Provide the [x, y] coordinate of the cell's center where the given text is located.  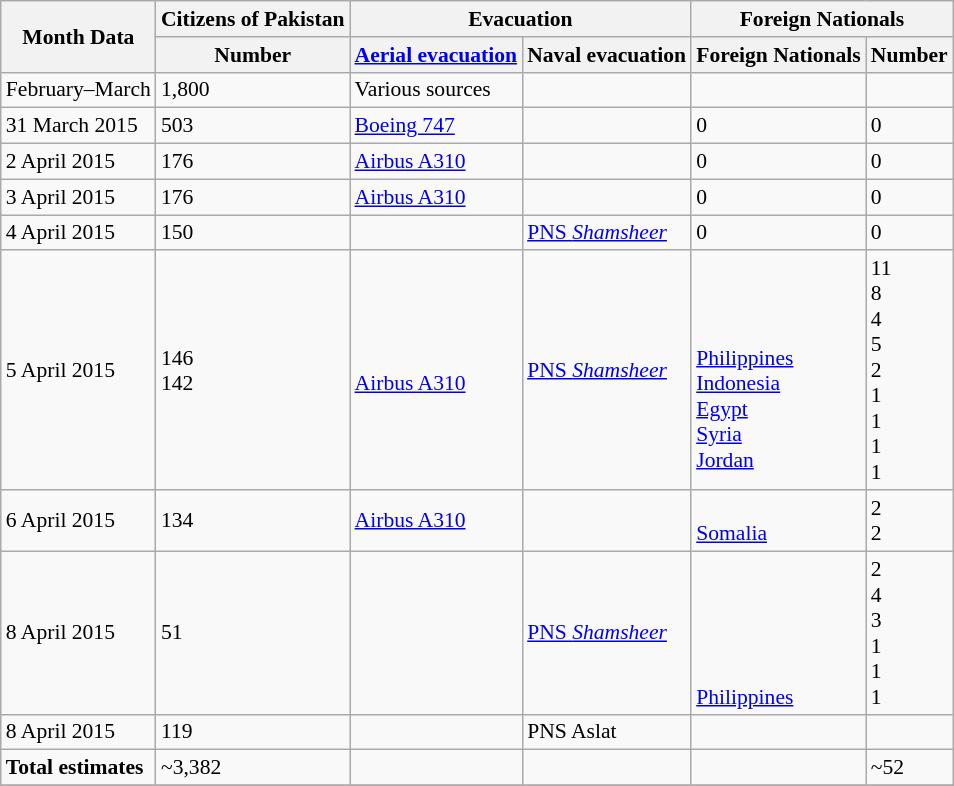
Naval evacuation [606, 55]
Citizens of Pakistan [253, 19]
~3,382 [253, 768]
503 [253, 126]
Boeing 747 [436, 126]
Philippines Indonesia Egypt Syria Jordan [778, 371]
1,800 [253, 90]
Month Data [78, 36]
Various sources [436, 90]
22 [910, 520]
243111 [910, 632]
Total estimates [78, 768]
31 March 2015 [78, 126]
February–March [78, 90]
3 April 2015 [78, 197]
119 [253, 732]
PNS Aslat [606, 732]
Philippines [778, 632]
2 April 2015 [78, 162]
146142 [253, 371]
4 April 2015 [78, 233]
5 April 2015 [78, 371]
134 [253, 520]
~52 [910, 768]
Aerial evacuation [436, 55]
Evacuation [521, 19]
51 [253, 632]
Somalia [778, 520]
11 8 4521111 [910, 371]
150 [253, 233]
6 April 2015 [78, 520]
